Determine the [X, Y] coordinate at the center of the cell enclosing the given text.  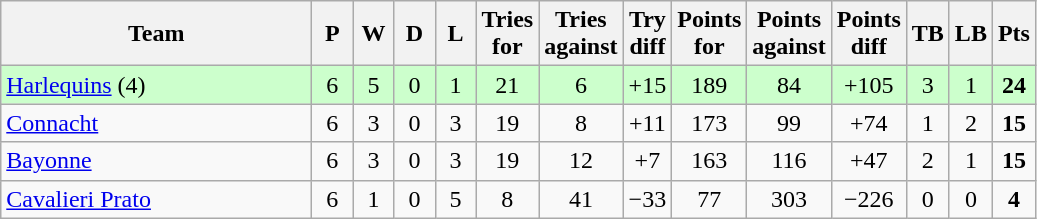
163 [710, 161]
P [332, 34]
77 [710, 199]
Harlequins (4) [156, 85]
W [374, 34]
+105 [868, 85]
41 [581, 199]
−33 [648, 199]
116 [789, 161]
Team [156, 34]
D [414, 34]
Try diff [648, 34]
LB [970, 34]
21 [508, 85]
Connacht [156, 123]
TB [928, 34]
Points for [710, 34]
Points against [789, 34]
+7 [648, 161]
+47 [868, 161]
Bayonne [156, 161]
Cavalieri Prato [156, 199]
24 [1014, 85]
12 [581, 161]
84 [789, 85]
189 [710, 85]
+74 [868, 123]
4 [1014, 199]
303 [789, 199]
Tries for [508, 34]
+11 [648, 123]
99 [789, 123]
+15 [648, 85]
L [456, 34]
Pts [1014, 34]
Points diff [868, 34]
173 [710, 123]
Tries against [581, 34]
−226 [868, 199]
